For the text-containing cell, return its midpoint in [x, y] coordinate format. 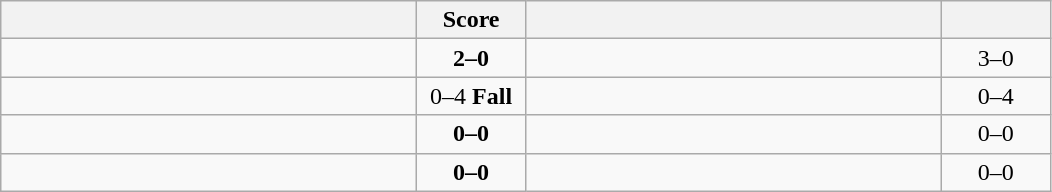
0–4 [996, 96]
0–4 Fall [472, 96]
Score [472, 20]
3–0 [996, 58]
2–0 [472, 58]
